For the text-containing cell, return its midpoint in [x, y] coordinate format. 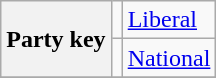
Party key [56, 39]
Liberal [169, 20]
National [169, 58]
